Identify which cell holds the provided text, then report its [x, y] central coordinate. 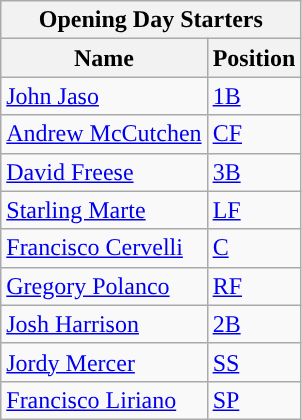
LF [254, 210]
Francisco Cervelli [104, 248]
David Freese [104, 172]
1B [254, 96]
John Jaso [104, 96]
Position [254, 58]
Andrew McCutchen [104, 134]
Francisco Liriano [104, 400]
2B [254, 324]
Name [104, 58]
Opening Day Starters [151, 20]
SP [254, 400]
RF [254, 286]
SS [254, 362]
CF [254, 134]
Jordy Mercer [104, 362]
Starling Marte [104, 210]
3B [254, 172]
Josh Harrison [104, 324]
C [254, 248]
Gregory Polanco [104, 286]
